Provide the [X, Y] coordinate of the cell's center where the given text is located.  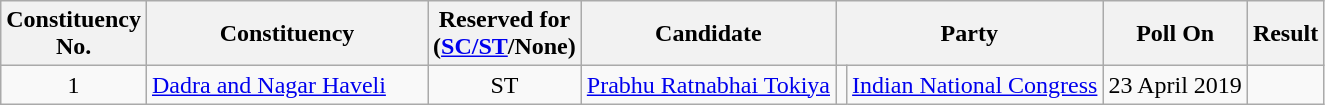
Candidate [708, 34]
Indian National Congress [975, 85]
Reserved for(SC/ST/None) [505, 34]
Poll On [1175, 34]
Result [1285, 34]
23 April 2019 [1175, 85]
Dadra and Nagar Haveli [286, 85]
Constituency [286, 34]
1 [74, 85]
ST [505, 85]
Prabhu Ratnabhai Tokiya [708, 85]
Party [970, 34]
Constituency No. [74, 34]
